Extract the [X, Y] coordinate from the center of the cell holding the provided text.  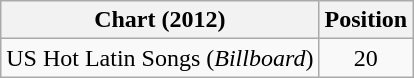
Position [366, 20]
US Hot Latin Songs (Billboard) [160, 58]
Chart (2012) [160, 20]
20 [366, 58]
